Determine the [X, Y] coordinate at the center of the cell enclosing the given text.  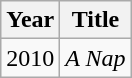
Year [30, 20]
A Nap [96, 58]
2010 [30, 58]
Title [96, 20]
